Search for the cell housing the specified text and yield its (x, y) center coordinate. 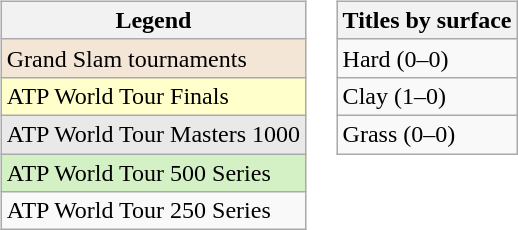
Grass (0–0) (427, 134)
Hard (0–0) (427, 58)
ATP World Tour Finals (153, 96)
Clay (1–0) (427, 96)
Titles by surface (427, 20)
ATP World Tour 250 Series (153, 211)
ATP World Tour Masters 1000 (153, 134)
Grand Slam tournaments (153, 58)
ATP World Tour 500 Series (153, 173)
Legend (153, 20)
